Output the (x, y) coordinate of the center of the cell containing the given text.  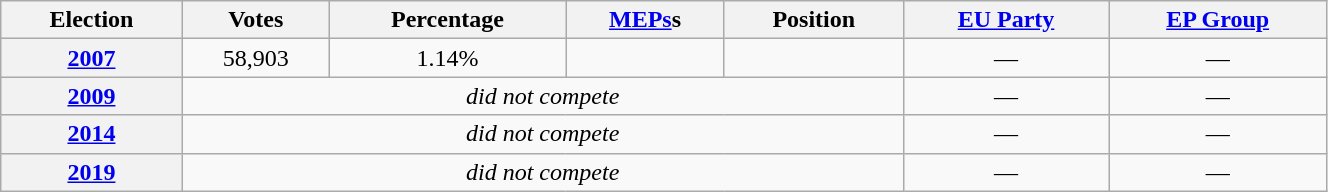
Percentage (447, 20)
EP Group (1218, 20)
2009 (92, 96)
Election (92, 20)
58,903 (256, 58)
EU Party (1006, 20)
Position (814, 20)
2007 (92, 58)
2014 (92, 134)
MEPss (646, 20)
1.14% (447, 58)
Votes (256, 20)
2019 (92, 172)
